Output the [X, Y] coordinate of the center of the cell containing the given text.  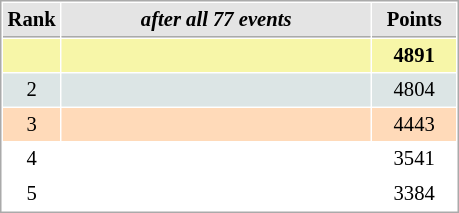
Rank [32, 20]
Points [414, 20]
4 [32, 158]
after all 77 events [216, 20]
2 [32, 90]
3541 [414, 158]
4443 [414, 124]
4804 [414, 90]
3384 [414, 194]
4891 [414, 56]
3 [32, 124]
5 [32, 194]
